Search for the cell housing the specified text and yield its [X, Y] center coordinate. 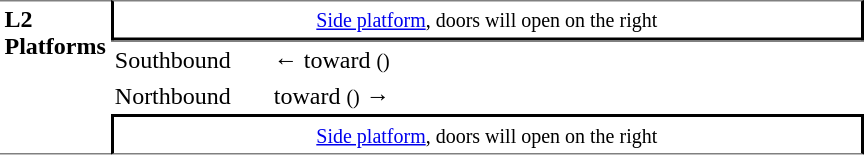
toward () → [566, 96]
Southbound [190, 59]
Northbound [190, 96]
L2Platforms [55, 77]
← toward () [566, 59]
